Identify which cell holds the provided text, then report its (x, y) central coordinate. 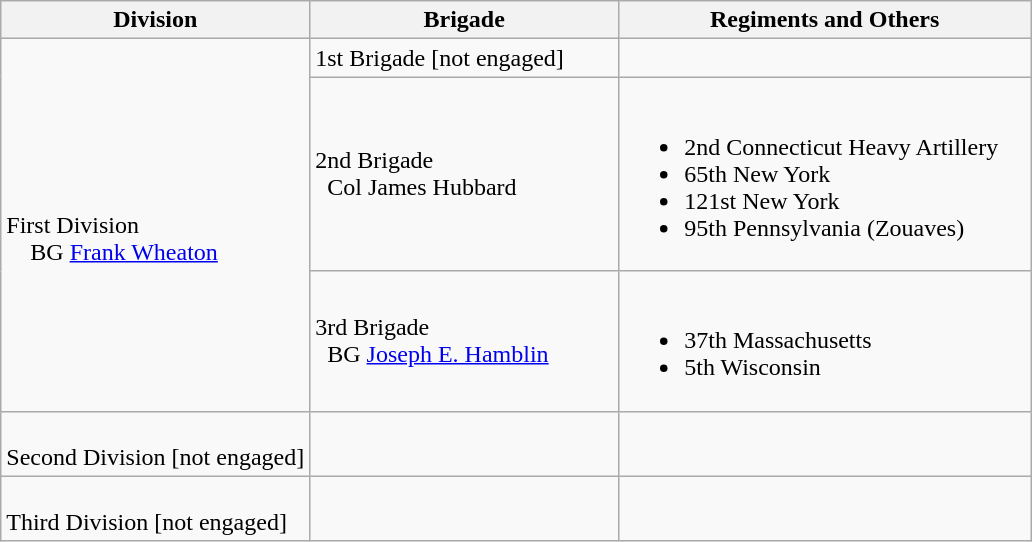
Third Division [not engaged] (156, 508)
Brigade (464, 20)
37th Massachusetts5th Wisconsin (825, 341)
Second Division [not engaged] (156, 444)
Division (156, 20)
1st Brigade [not engaged] (464, 58)
2nd Brigade Col James Hubbard (464, 174)
Regiments and Others (825, 20)
3rd Brigade BG Joseph E. Hamblin (464, 341)
2nd Connecticut Heavy Artillery65th New York121st New York95th Pennsylvania (Zouaves) (825, 174)
First Division BG Frank Wheaton (156, 225)
